Determine the (X, Y) coordinate at the center of the cell enclosing the given text.  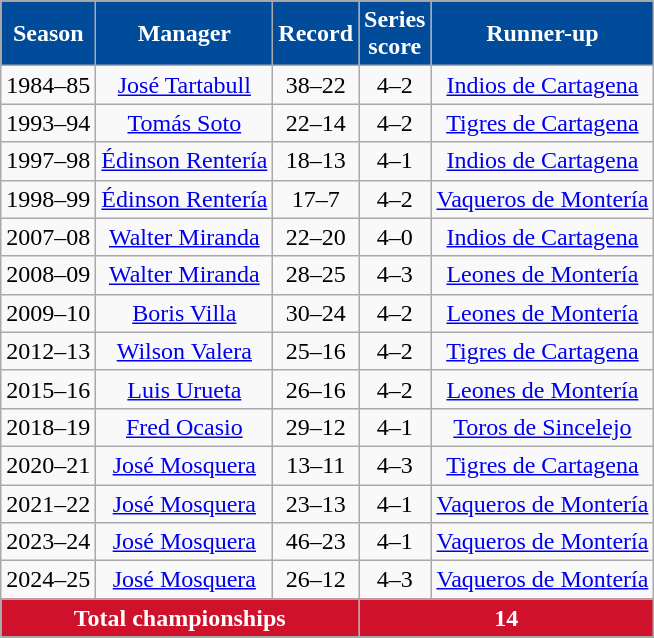
2008–09 (48, 275)
28–25 (316, 275)
1998–99 (48, 199)
Runner-up (542, 34)
17–7 (316, 199)
22–20 (316, 237)
Toros de Sincelejo (542, 427)
Wilson Valera (184, 351)
2023–24 (48, 542)
Season (48, 34)
2024–25 (48, 580)
30–24 (316, 313)
18–13 (316, 161)
1993–94 (48, 123)
2018–19 (48, 427)
29–12 (316, 427)
Luis Urueta (184, 389)
José Tartabull (184, 85)
2009–10 (48, 313)
4–0 (395, 237)
Fred Ocasio (184, 427)
2020–21 (48, 465)
Boris Villa (184, 313)
25–16 (316, 351)
23–13 (316, 503)
26–16 (316, 389)
2021–22 (48, 503)
Total championships (180, 618)
2007–08 (48, 237)
1984–85 (48, 85)
14 (506, 618)
22–14 (316, 123)
Record (316, 34)
Manager (184, 34)
2012–13 (48, 351)
1997–98 (48, 161)
13–11 (316, 465)
Seriesscore (395, 34)
46–23 (316, 542)
38–22 (316, 85)
Tomás Soto (184, 123)
2015–16 (48, 389)
26–12 (316, 580)
